Determine the [x, y] coordinate at the center of the cell enclosing the given text.  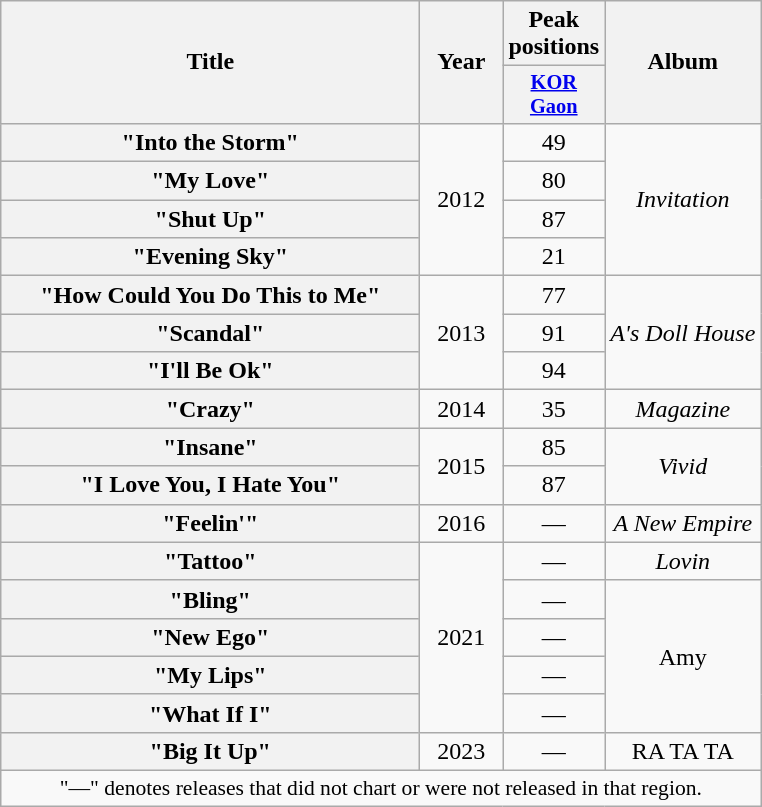
"Big It Up" [210, 751]
"My Love" [210, 181]
2012 [462, 199]
80 [554, 181]
"What If I" [210, 713]
35 [554, 409]
2013 [462, 333]
Album [683, 62]
KORGaon [554, 95]
85 [554, 447]
Peak positions [554, 34]
"—" denotes releases that did not chart or were not released in that region. [381, 789]
"I Love You, I Hate You" [210, 485]
"Bling" [210, 599]
21 [554, 257]
"Feelin'" [210, 523]
Magazine [683, 409]
"Shut Up" [210, 219]
2014 [462, 409]
91 [554, 333]
Vivid [683, 466]
2023 [462, 751]
2021 [462, 637]
Year [462, 62]
Invitation [683, 199]
"Scandal" [210, 333]
RA TA TA [683, 751]
2015 [462, 466]
"Insane" [210, 447]
"Tattoo" [210, 561]
A New Empire [683, 523]
49 [554, 142]
Title [210, 62]
77 [554, 295]
Lovin [683, 561]
94 [554, 371]
Amy [683, 656]
"Evening Sky" [210, 257]
2016 [462, 523]
"I'll Be Ok" [210, 371]
"Into the Storm" [210, 142]
"My Lips" [210, 675]
"Crazy" [210, 409]
"New Ego" [210, 637]
A's Doll House [683, 333]
"How Could You Do This to Me" [210, 295]
